Identify which cell holds the provided text, then report its (X, Y) central coordinate. 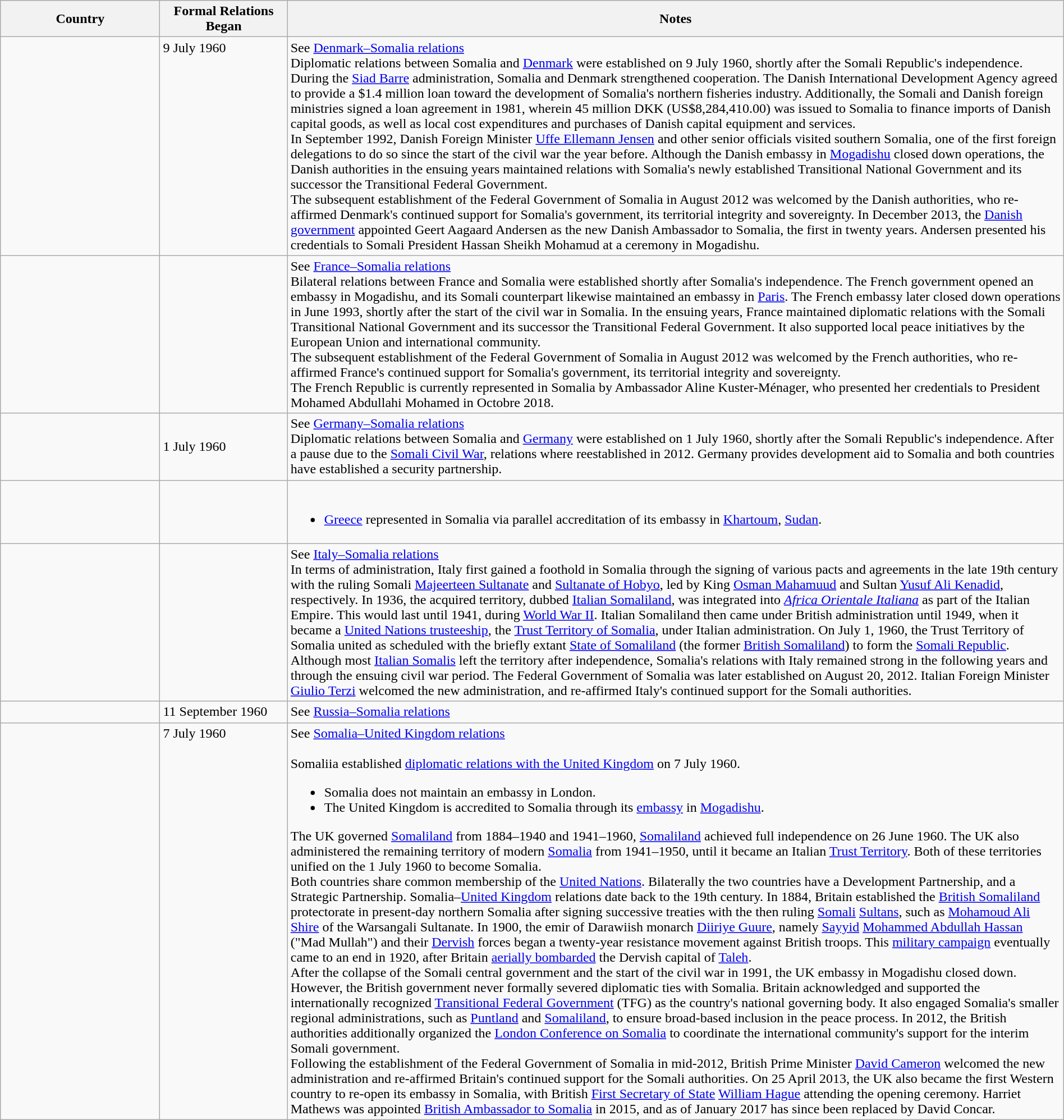
Greece represented in Somalia via parallel accreditation of its embassy in Khartoum, Sudan. (676, 512)
11 September 1960 (223, 712)
9 July 1960 (223, 146)
Formal Relations Began (223, 19)
Country (80, 19)
See Russia–Somalia relations (676, 712)
1 July 1960 (223, 447)
7 July 1960 (223, 921)
Notes (676, 19)
